Find where the given text appears and provide that cell's center as [X, Y] coordinate. 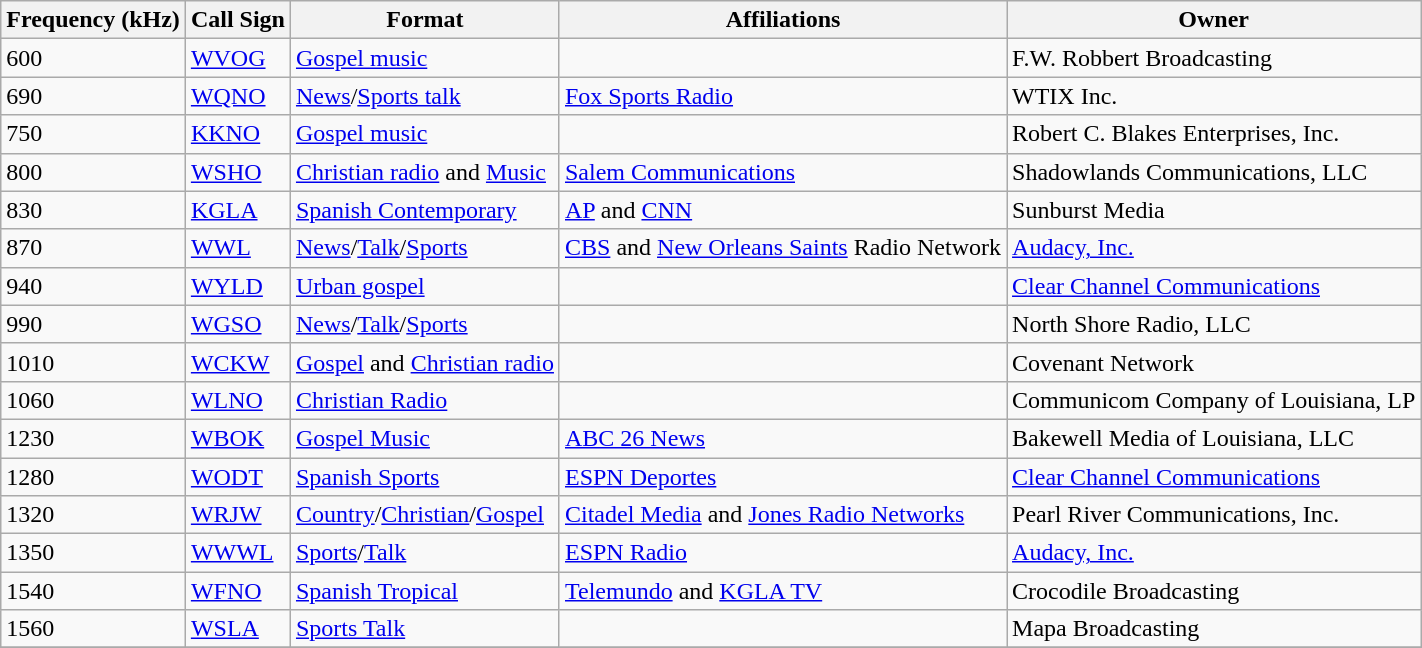
Sports Talk [424, 629]
WTIX Inc. [1214, 96]
1350 [94, 553]
Sports/Talk [424, 553]
Shadowlands Communications, LLC [1214, 172]
Country/Christian/Gospel [424, 515]
800 [94, 172]
Spanish Contemporary [424, 210]
600 [94, 58]
CBS and New Orleans Saints Radio Network [782, 248]
940 [94, 286]
Sunburst Media [1214, 210]
1540 [94, 591]
WYLD [238, 286]
Christian Radio [424, 400]
WODT [238, 477]
Format [424, 20]
Crocodile Broadcasting [1214, 591]
Mapa Broadcasting [1214, 629]
Owner [1214, 20]
Communicom Company of Louisiana, LP [1214, 400]
ESPN Deportes [782, 477]
WGSO [238, 324]
F.W. Robbert Broadcasting [1214, 58]
870 [94, 248]
Urban gospel [424, 286]
Salem Communications [782, 172]
Christian radio and Music [424, 172]
ABC 26 News [782, 438]
WCKW [238, 362]
WRJW [238, 515]
Call Sign [238, 20]
Gospel and Christian radio [424, 362]
WBOK [238, 438]
Fox Sports Radio [782, 96]
KKNO [238, 134]
1560 [94, 629]
WWL [238, 248]
WLNO [238, 400]
North Shore Radio, LLC [1214, 324]
1230 [94, 438]
Robert C. Blakes Enterprises, Inc. [1214, 134]
WSHO [238, 172]
1280 [94, 477]
WWWL [238, 553]
1010 [94, 362]
750 [94, 134]
690 [94, 96]
KGLA [238, 210]
News/Sports talk [424, 96]
AP and CNN [782, 210]
Telemundo and KGLA TV [782, 591]
WFNO [238, 591]
WVOG [238, 58]
830 [94, 210]
Citadel Media and Jones Radio Networks [782, 515]
Pearl River Communications, Inc. [1214, 515]
Frequency (kHz) [94, 20]
Covenant Network [1214, 362]
1060 [94, 400]
Gospel Music [424, 438]
ESPN Radio [782, 553]
Affiliations [782, 20]
1320 [94, 515]
Bakewell Media of Louisiana, LLC [1214, 438]
Spanish Tropical [424, 591]
Spanish Sports [424, 477]
990 [94, 324]
WQNO [238, 96]
WSLA [238, 629]
